For the text-containing cell, return its midpoint in (X, Y) coordinate format. 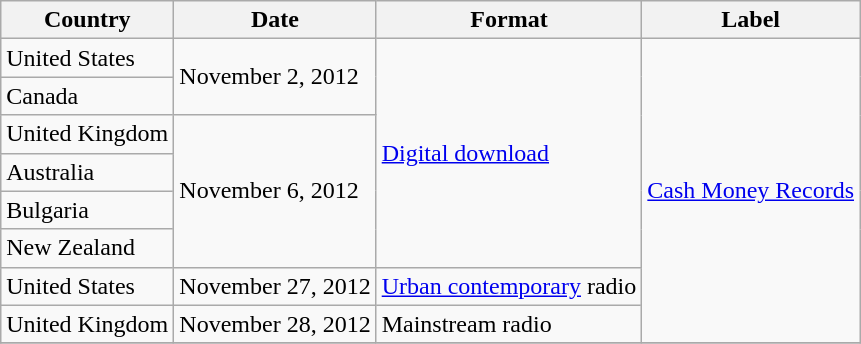
November 27, 2012 (275, 286)
Label (751, 20)
Bulgaria (88, 210)
Mainstream radio (509, 324)
Date (275, 20)
Format (509, 20)
November 2, 2012 (275, 77)
November 6, 2012 (275, 191)
Country (88, 20)
Australia (88, 172)
Digital download (509, 153)
Cash Money Records (751, 191)
New Zealand (88, 248)
November 28, 2012 (275, 324)
Urban contemporary radio (509, 286)
Canada (88, 96)
